For the text-containing cell, return its midpoint in (X, Y) coordinate format. 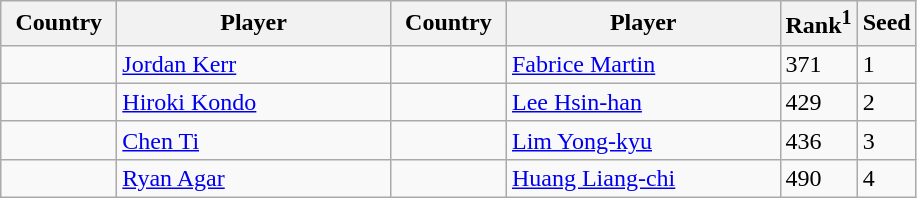
Huang Liang-chi (643, 178)
Seed (886, 24)
371 (818, 64)
Lim Yong-kyu (643, 140)
4 (886, 178)
Chen Ti (254, 140)
1 (886, 64)
2 (886, 102)
Hiroki Kondo (254, 102)
Ryan Agar (254, 178)
490 (818, 178)
429 (818, 102)
Fabrice Martin (643, 64)
Rank1 (818, 24)
Jordan Kerr (254, 64)
436 (818, 140)
3 (886, 140)
Lee Hsin-han (643, 102)
